Find where the given text appears and provide that cell's center as (x, y) coordinate. 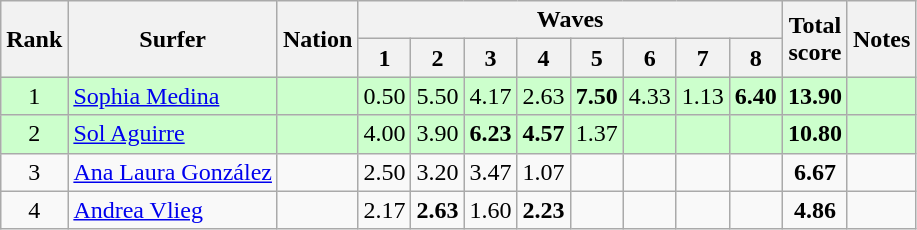
10.80 (814, 134)
Andrea Vlieg (173, 210)
Sol Aguirre (173, 134)
4.00 (384, 134)
Sophia Medina (173, 96)
Totalscore (814, 39)
4.17 (490, 96)
0.50 (384, 96)
Rank (34, 39)
6.23 (490, 134)
8 (756, 58)
6.40 (756, 96)
7 (702, 58)
5 (596, 58)
Surfer (173, 39)
2.17 (384, 210)
4.86 (814, 210)
1.37 (596, 134)
Nation (317, 39)
Waves (570, 20)
4.33 (650, 96)
4.57 (544, 134)
3.90 (438, 134)
Ana Laura González (173, 172)
13.90 (814, 96)
1.07 (544, 172)
7.50 (596, 96)
6.67 (814, 172)
2.23 (544, 210)
1.60 (490, 210)
5.50 (438, 96)
1.13 (702, 96)
3.47 (490, 172)
2.50 (384, 172)
3.20 (438, 172)
Notes (881, 39)
6 (650, 58)
